Return [X, Y] of the center of cell containing provided text 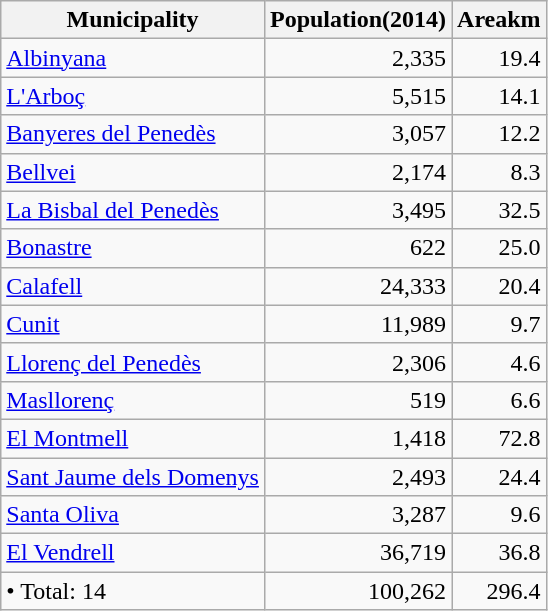
8.3 [500, 172]
24.4 [500, 477]
519 [358, 400]
Calafell [133, 286]
Cunit [133, 324]
100,262 [358, 591]
32.5 [500, 210]
Albinyana [133, 58]
2,174 [358, 172]
Population(2014) [358, 20]
1,418 [358, 438]
19.4 [500, 58]
Santa Oliva [133, 515]
Bonastre [133, 248]
9.7 [500, 324]
2,306 [358, 362]
3,287 [358, 515]
Masllorenç [133, 400]
9.6 [500, 515]
622 [358, 248]
5,515 [358, 96]
Municipality [133, 20]
• Total: 14 [133, 591]
24,333 [358, 286]
Banyeres del Penedès [133, 134]
36.8 [500, 553]
72.8 [500, 438]
14.1 [500, 96]
La Bisbal del Penedès [133, 210]
2,493 [358, 477]
Areakm [500, 20]
Bellvei [133, 172]
11,989 [358, 324]
6.6 [500, 400]
12.2 [500, 134]
2,335 [358, 58]
25.0 [500, 248]
L'Arboç [133, 96]
20.4 [500, 286]
296.4 [500, 591]
El Vendrell [133, 553]
Llorenç del Penedès [133, 362]
3,495 [358, 210]
Sant Jaume dels Domenys [133, 477]
4.6 [500, 362]
36,719 [358, 553]
El Montmell [133, 438]
3,057 [358, 134]
